Find where the given text appears and provide that cell's center as [x, y] coordinate. 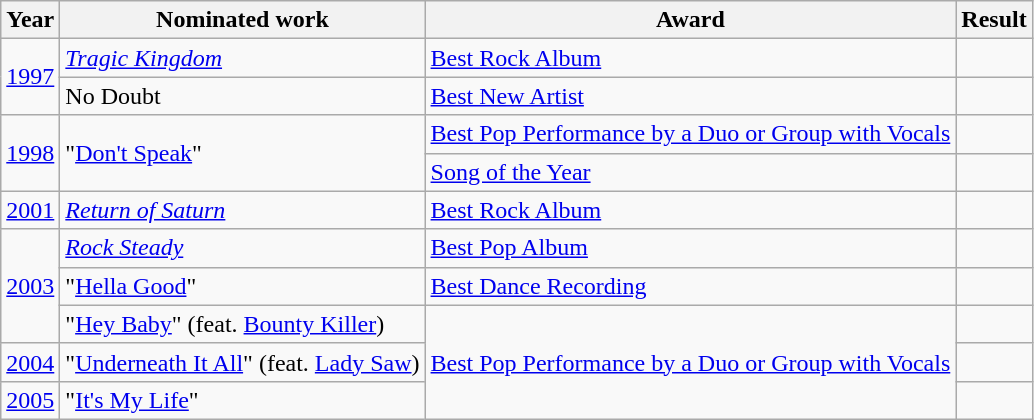
2003 [30, 286]
Return of Saturn [242, 210]
Best Pop Album [690, 248]
1997 [30, 77]
Best New Artist [690, 96]
1998 [30, 153]
"Underneath It All" (feat. Lady Saw) [242, 362]
Award [690, 20]
2004 [30, 362]
2005 [30, 400]
Rock Steady [242, 248]
Nominated work [242, 20]
No Doubt [242, 96]
"It's My Life" [242, 400]
"Hey Baby" (feat. Bounty Killer) [242, 324]
Tragic Kingdom [242, 58]
"Don't Speak" [242, 153]
Result [994, 20]
Song of the Year [690, 172]
Year [30, 20]
Best Dance Recording [690, 286]
2001 [30, 210]
"Hella Good" [242, 286]
